For the text-containing cell, return its midpoint in [x, y] coordinate format. 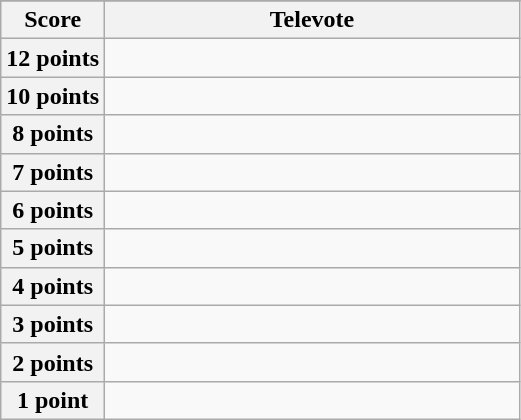
8 points [53, 134]
10 points [53, 96]
3 points [53, 324]
12 points [53, 58]
2 points [53, 362]
6 points [53, 210]
1 point [53, 400]
Televote [312, 20]
5 points [53, 248]
Score [53, 20]
4 points [53, 286]
7 points [53, 172]
